Locate the cell with the specified text and output its (X, Y) center coordinate. 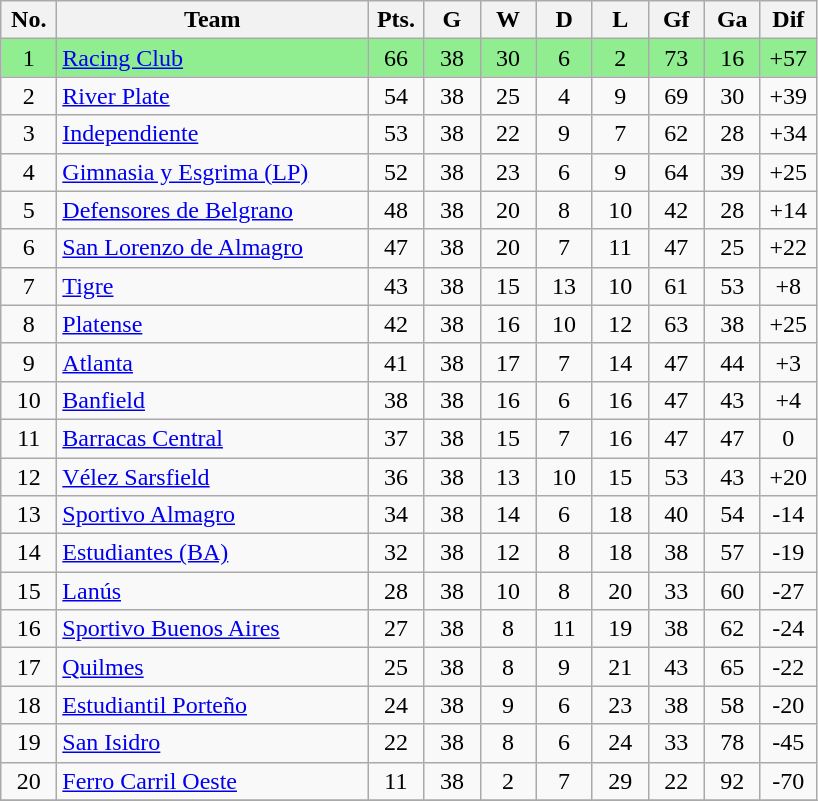
Estudiantes (BA) (212, 553)
36 (396, 477)
W (508, 20)
32 (396, 553)
Gf (676, 20)
+20 (788, 477)
65 (732, 667)
29 (620, 781)
+34 (788, 134)
-45 (788, 743)
+57 (788, 58)
40 (676, 515)
+8 (788, 286)
-24 (788, 629)
Atlanta (212, 362)
+14 (788, 210)
5 (29, 210)
37 (396, 438)
+39 (788, 96)
G (452, 20)
No. (29, 20)
River Plate (212, 96)
64 (676, 172)
48 (396, 210)
+3 (788, 362)
63 (676, 324)
78 (732, 743)
San Lorenzo de Almagro (212, 248)
Gimnasia y Esgrima (LP) (212, 172)
Platense (212, 324)
52 (396, 172)
-19 (788, 553)
3 (29, 134)
Ferro Carril Oeste (212, 781)
21 (620, 667)
+4 (788, 400)
+22 (788, 248)
69 (676, 96)
L (620, 20)
Vélez Sarsfield (212, 477)
-27 (788, 591)
27 (396, 629)
Dif (788, 20)
Team (212, 20)
San Isidro (212, 743)
Barracas Central (212, 438)
Ga (732, 20)
Estudiantil Porteño (212, 705)
Sportivo Buenos Aires (212, 629)
-20 (788, 705)
Pts. (396, 20)
57 (732, 553)
66 (396, 58)
Tigre (212, 286)
Defensores de Belgrano (212, 210)
58 (732, 705)
44 (732, 362)
41 (396, 362)
1 (29, 58)
D (564, 20)
Sportivo Almagro (212, 515)
-22 (788, 667)
60 (732, 591)
Banfield (212, 400)
Quilmes (212, 667)
-70 (788, 781)
39 (732, 172)
0 (788, 438)
73 (676, 58)
-14 (788, 515)
61 (676, 286)
Racing Club (212, 58)
92 (732, 781)
Lanús (212, 591)
34 (396, 515)
Independiente (212, 134)
